Extract the [X, Y] coordinate from the center of the cell holding the provided text.  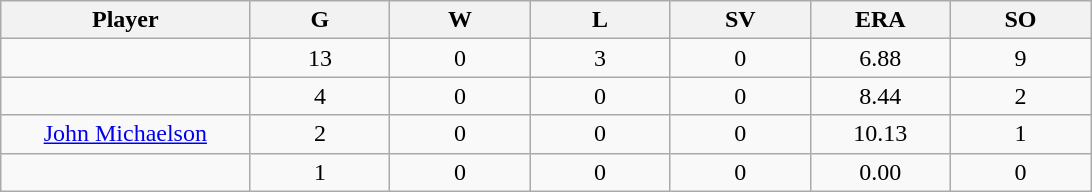
13 [320, 58]
G [320, 20]
John Michaelson [126, 134]
4 [320, 96]
10.13 [880, 134]
0.00 [880, 172]
6.88 [880, 58]
SO [1020, 20]
SV [740, 20]
Player [126, 20]
L [600, 20]
W [460, 20]
8.44 [880, 96]
ERA [880, 20]
3 [600, 58]
9 [1020, 58]
